Find where the given text appears and provide that cell's center as (X, Y) coordinate. 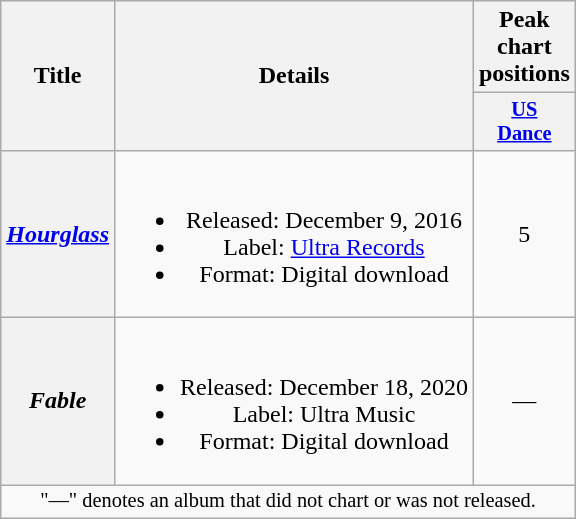
Details (294, 76)
— (524, 402)
Hourglass (58, 234)
USDance (524, 122)
Peak chart positions (524, 47)
Fable (58, 402)
5 (524, 234)
Title (58, 76)
Released: December 9, 2016Label: Ultra RecordsFormat: Digital download (294, 234)
"—" denotes an album that did not chart or was not released. (288, 502)
Released: December 18, 2020Label: Ultra MusicFormat: Digital download (294, 402)
